Identify which cell holds the provided text, then report its (x, y) central coordinate. 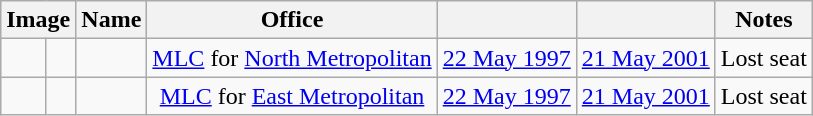
Image (38, 20)
Name (112, 20)
MLC for East Metropolitan (292, 96)
Notes (764, 20)
MLC for North Metropolitan (292, 58)
Office (292, 20)
